Output the (X, Y) coordinate of the center of the cell containing the given text.  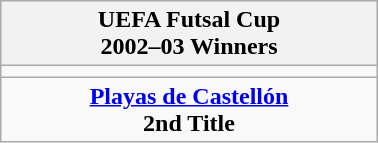
Playas de Castellón2nd Title (189, 110)
UEFA Futsal Cup 2002–03 Winners (189, 34)
